Scan for the cell matching the given text and deliver its [X, Y] coordinate at center. 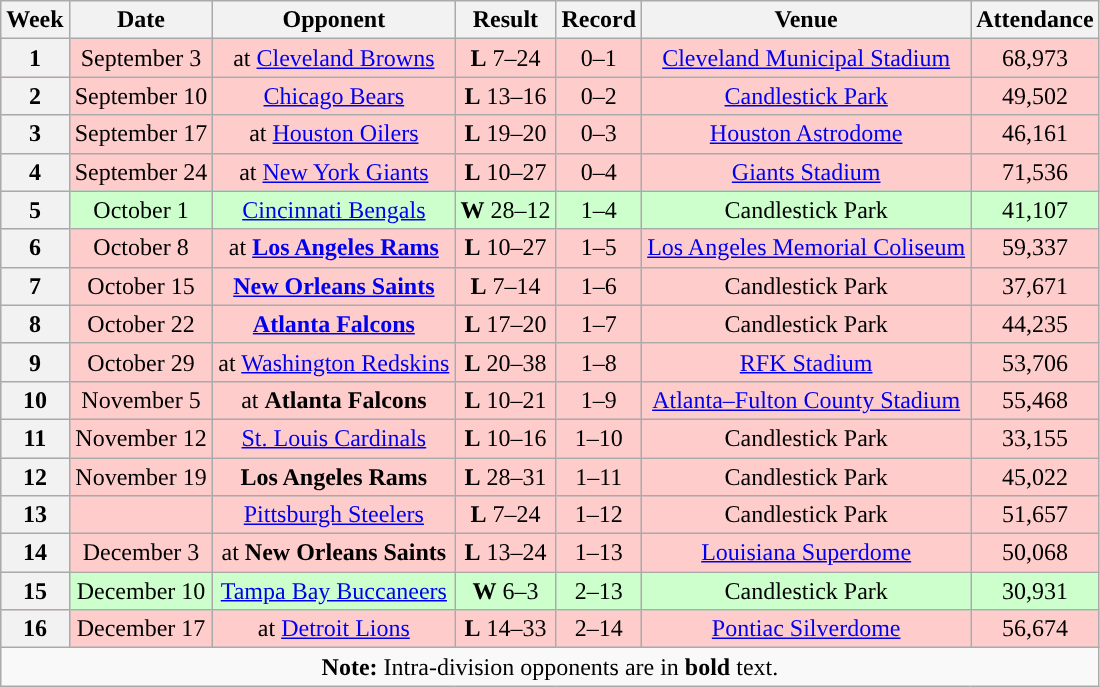
11 [35, 438]
0–4 [599, 172]
December 17 [141, 629]
Record [599, 20]
W 6–3 [506, 591]
October 1 [141, 210]
September 10 [141, 96]
37,671 [1035, 286]
RFK Stadium [806, 362]
at Houston Oilers [334, 134]
at New Orleans Saints [334, 553]
L 19–20 [506, 134]
October 8 [141, 248]
12 [35, 477]
L 17–20 [506, 324]
10 [35, 400]
Tampa Bay Buccaneers [334, 591]
L 28–31 [506, 477]
Pittsburgh Steelers [334, 515]
56,674 [1035, 629]
0–1 [599, 58]
0–2 [599, 96]
L 10–16 [506, 438]
September 24 [141, 172]
45,022 [1035, 477]
2–13 [599, 591]
L 13–16 [506, 96]
Atlanta–Fulton County Stadium [806, 400]
Louisiana Superdome [806, 553]
1–6 [599, 286]
1–12 [599, 515]
1–10 [599, 438]
51,657 [1035, 515]
December 3 [141, 553]
Chicago Bears [334, 96]
L 14–33 [506, 629]
71,536 [1035, 172]
46,161 [1035, 134]
W 28–12 [506, 210]
Venue [806, 20]
October 22 [141, 324]
L 13–24 [506, 553]
1–5 [599, 248]
November 12 [141, 438]
October 29 [141, 362]
September 3 [141, 58]
30,931 [1035, 591]
Attendance [1035, 20]
2 [35, 96]
November 5 [141, 400]
October 15 [141, 286]
44,235 [1035, 324]
7 [35, 286]
at Washington Redskins [334, 362]
68,973 [1035, 58]
September 17 [141, 134]
2–14 [599, 629]
1–11 [599, 477]
L 20–38 [506, 362]
15 [35, 591]
December 10 [141, 591]
at Atlanta Falcons [334, 400]
New Orleans Saints [334, 286]
St. Louis Cardinals [334, 438]
Cincinnati Bengals [334, 210]
1–4 [599, 210]
53,706 [1035, 362]
Note: Intra-division opponents are in bold text. [550, 667]
Los Angeles Memorial Coliseum [806, 248]
59,337 [1035, 248]
Pontiac Silverdome [806, 629]
8 [35, 324]
50,068 [1035, 553]
Date [141, 20]
13 [35, 515]
Los Angeles Rams [334, 477]
Houston Astrodome [806, 134]
1–9 [599, 400]
L 7–14 [506, 286]
Result [506, 20]
Cleveland Municipal Stadium [806, 58]
1–13 [599, 553]
Atlanta Falcons [334, 324]
33,155 [1035, 438]
at Los Angeles Rams [334, 248]
16 [35, 629]
November 19 [141, 477]
at New York Giants [334, 172]
0–3 [599, 134]
3 [35, 134]
9 [35, 362]
at Cleveland Browns [334, 58]
6 [35, 248]
Week [35, 20]
49,502 [1035, 96]
Opponent [334, 20]
1–7 [599, 324]
5 [35, 210]
55,468 [1035, 400]
4 [35, 172]
41,107 [1035, 210]
1 [35, 58]
Giants Stadium [806, 172]
at Detroit Lions [334, 629]
L 10–21 [506, 400]
1–8 [599, 362]
14 [35, 553]
